Search for the cell housing the specified text and yield its [x, y] center coordinate. 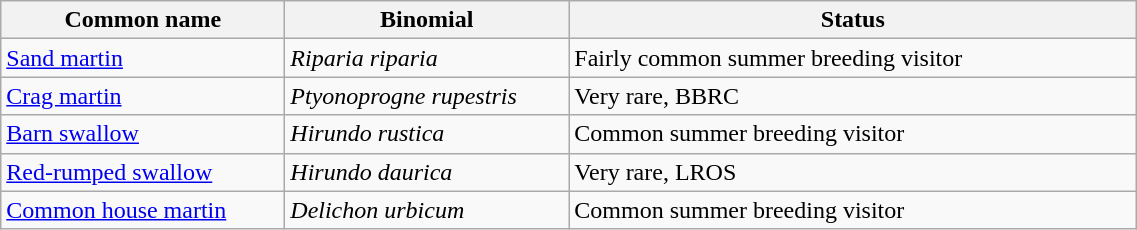
Hirundo rustica [427, 134]
Status [853, 20]
Sand martin [143, 58]
Delichon urbicum [427, 210]
Ptyonoprogne rupestris [427, 96]
Red-rumped swallow [143, 172]
Barn swallow [143, 134]
Very rare, LROS [853, 172]
Riparia riparia [427, 58]
Crag martin [143, 96]
Binomial [427, 20]
Common name [143, 20]
Hirundo daurica [427, 172]
Fairly common summer breeding visitor [853, 58]
Very rare, BBRC [853, 96]
Common house martin [143, 210]
